Return [X, Y] of the center of cell containing provided text 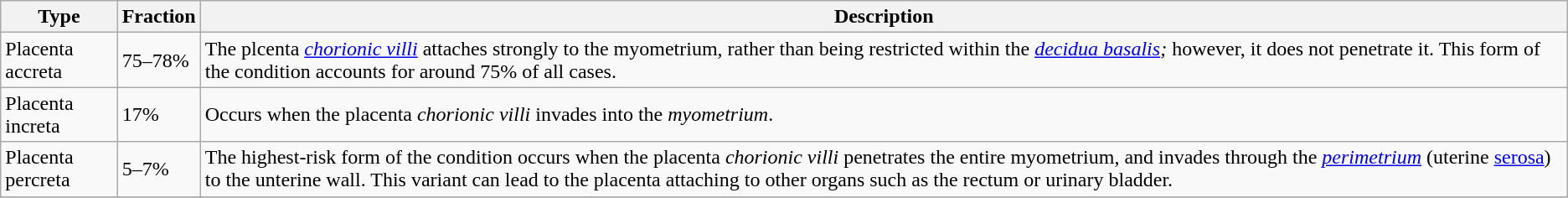
Description [884, 17]
Placenta accreta [59, 60]
17% [159, 114]
Placenta increta [59, 114]
Occurs when the placenta chorionic villi invades into the myometrium. [884, 114]
Type [59, 17]
5–7% [159, 169]
Fraction [159, 17]
Placenta percreta [59, 169]
75–78% [159, 60]
